Return the [X, Y] coordinate for the center point of the cell that contains the specified text.  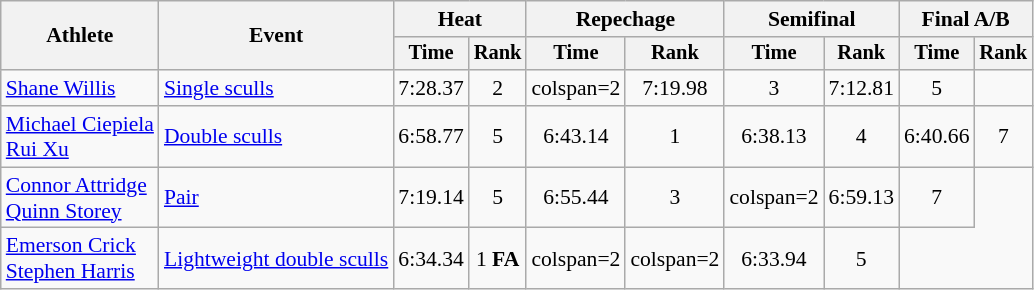
Semifinal [812, 19]
Pair [276, 198]
Michael CiepielaRui Xu [80, 136]
2 [498, 88]
6:40.66 [936, 136]
6:43.14 [576, 136]
Event [276, 36]
Double sculls [276, 136]
Emerson CrickStephen Harris [80, 258]
Athlete [80, 36]
7:12.81 [862, 88]
Shane Willis [80, 88]
7:19.98 [674, 88]
6:59.13 [862, 198]
6:34.34 [430, 258]
Repechage [625, 19]
6:38.13 [774, 136]
1 FA [498, 258]
Single sculls [276, 88]
6:33.94 [774, 258]
7:19.14 [430, 198]
6:55.44 [576, 198]
7:28.37 [430, 88]
4 [862, 136]
1 [674, 136]
Final A/B [966, 19]
Connor AttridgeQuinn Storey [80, 198]
Heat [460, 19]
Lightweight double sculls [276, 258]
6:58.77 [430, 136]
